Search for the cell housing the specified text and yield its (x, y) center coordinate. 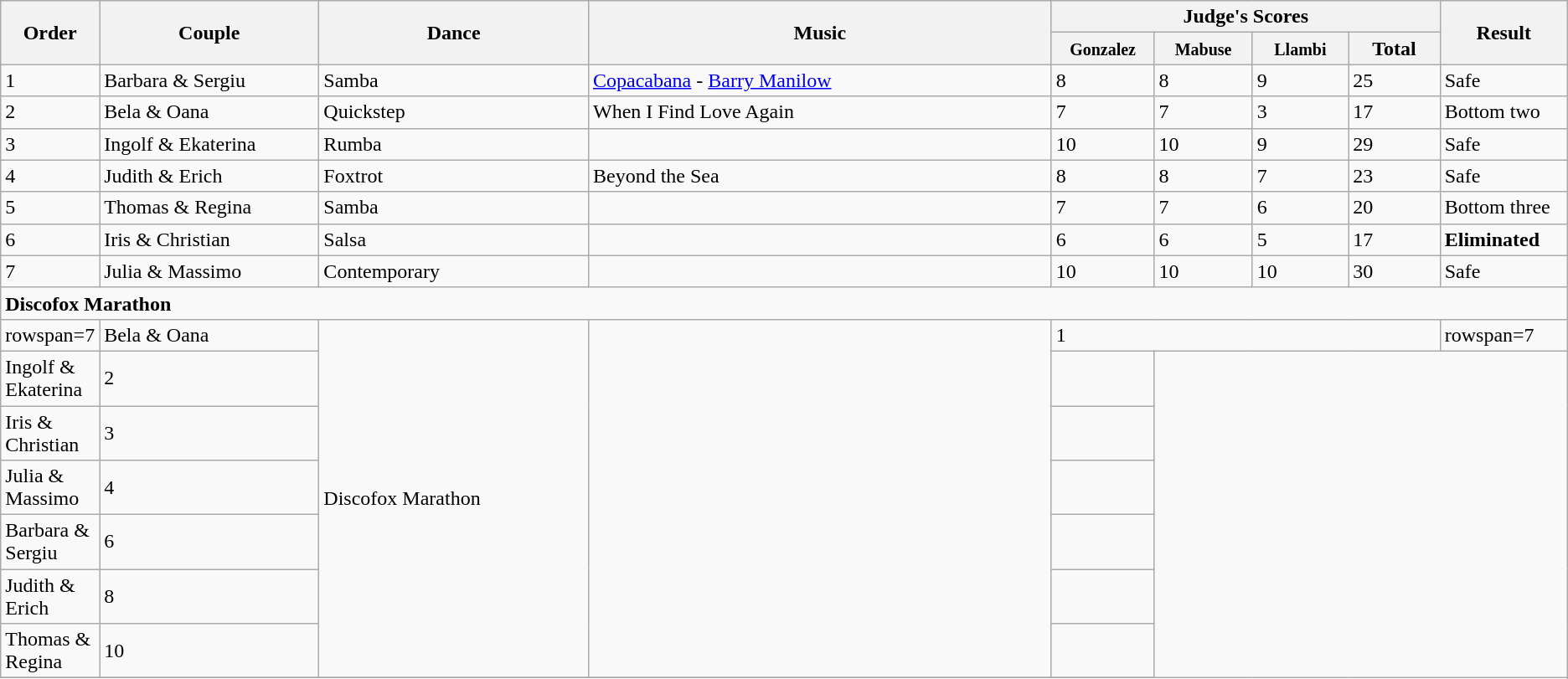
Rumba (454, 144)
Judge's Scores (1246, 17)
Gonzalez (1102, 49)
25 (1395, 80)
29 (1395, 144)
30 (1395, 271)
Result (1504, 33)
Beyond the Sea (819, 176)
Llambi (1300, 49)
Mabuse (1203, 49)
Quickstep (454, 112)
Couple (209, 33)
Music (819, 33)
Bottom three (1504, 208)
Dance (454, 33)
Contemporary (454, 271)
Bottom two (1504, 112)
Total (1395, 49)
20 (1395, 208)
Copacabana - Barry Manilow (819, 80)
Eliminated (1504, 239)
Order (50, 33)
Salsa (454, 239)
Foxtrot (454, 176)
When I Find Love Again (819, 112)
23 (1395, 176)
